From the cell containing the given text, extract its center point as (X, Y) coordinate. 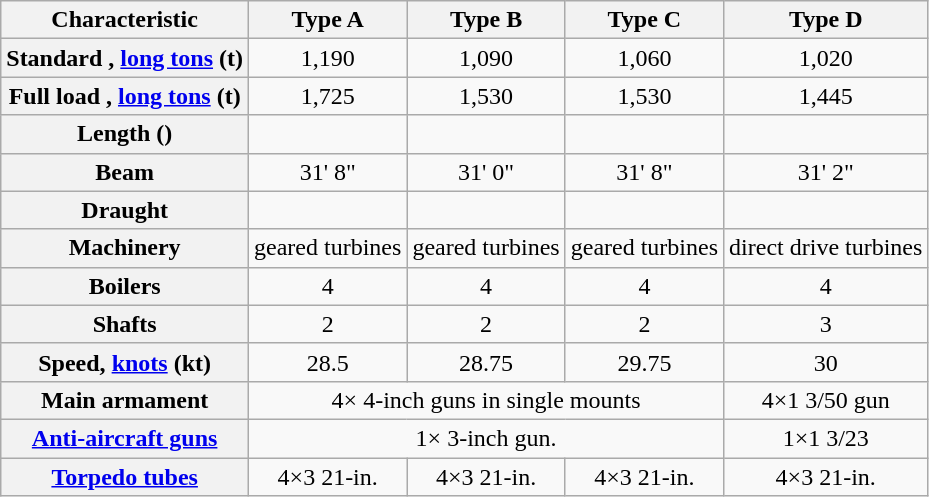
1,020 (826, 58)
Shafts (125, 324)
Type C (644, 20)
28.75 (486, 362)
direct drive turbines (826, 248)
Main armament (125, 400)
4×1 3/50 gun (826, 400)
Beam (125, 172)
Length () (125, 134)
3 (826, 324)
28.5 (328, 362)
31' 0" (486, 172)
Type D (826, 20)
Torpedo tubes (125, 477)
1× 3-inch gun. (486, 438)
30 (826, 362)
1,445 (826, 96)
29.75 (644, 362)
1,725 (328, 96)
Draught (125, 210)
Characteristic (125, 20)
1,090 (486, 58)
Machinery (125, 248)
Type A (328, 20)
Speed, knots (kt) (125, 362)
1,190 (328, 58)
4× 4-inch guns in single mounts (486, 400)
Standard , long tons (t) (125, 58)
Boilers (125, 286)
1×1 3/23 (826, 438)
Anti-aircraft guns (125, 438)
Type B (486, 20)
Full load , long tons (t) (125, 96)
31' 2" (826, 172)
1,060 (644, 58)
